Search for the cell housing the specified text and yield its (x, y) center coordinate. 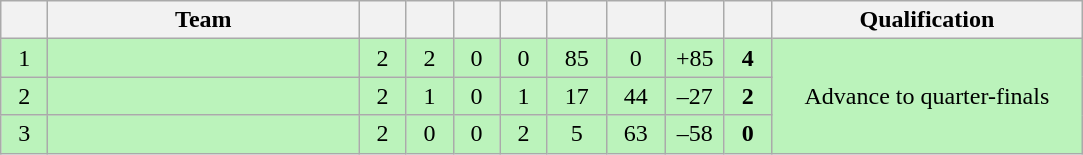
+85 (694, 58)
63 (636, 134)
85 (576, 58)
5 (576, 134)
17 (576, 96)
Qualification (926, 20)
44 (636, 96)
–58 (694, 134)
3 (24, 134)
–27 (694, 96)
Advance to quarter-finals (926, 96)
4 (748, 58)
Team (204, 20)
